Scan for the cell matching the given text and deliver its (X, Y) coordinate at center. 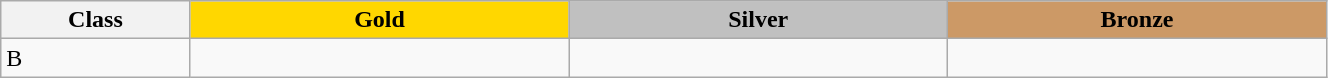
Class (96, 20)
B (96, 58)
Bronze (1138, 20)
Silver (758, 20)
Gold (380, 20)
